Pinpoint the cell where the given text exists, returning its (x, y) midpoint coordinate. 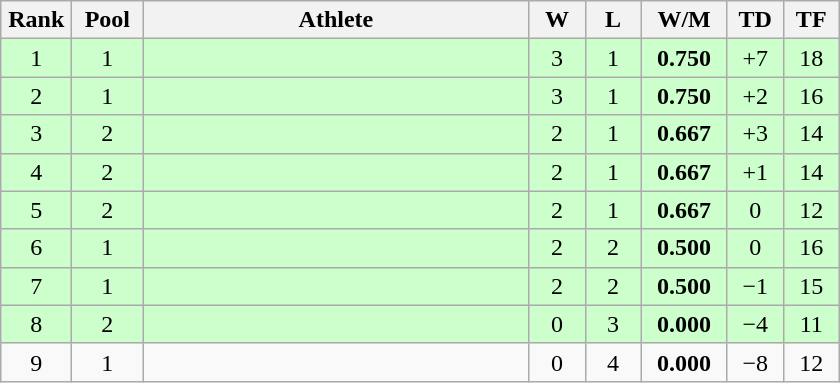
+7 (755, 58)
18 (811, 58)
6 (36, 248)
+1 (755, 172)
−1 (755, 286)
Pool (108, 20)
11 (811, 324)
Athlete (336, 20)
+3 (755, 134)
8 (36, 324)
5 (36, 210)
7 (36, 286)
15 (811, 286)
9 (36, 362)
W (557, 20)
+2 (755, 96)
L (613, 20)
−4 (755, 324)
TD (755, 20)
−8 (755, 362)
TF (811, 20)
Rank (36, 20)
W/M (684, 20)
